Return [x, y] of the center of cell containing provided text 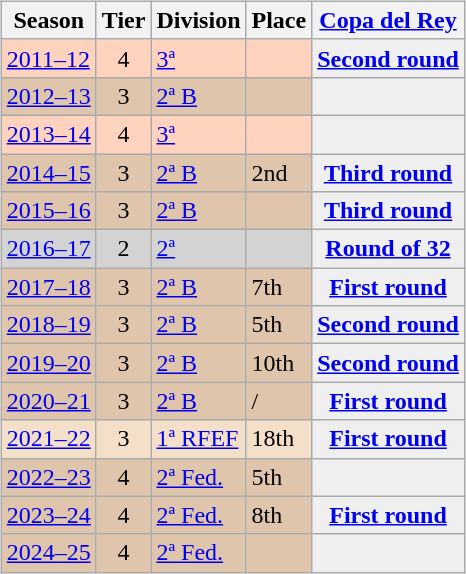
2 [124, 249]
2016–17 [48, 249]
2014–15 [48, 173]
/ [279, 401]
2018–19 [48, 325]
Division [198, 20]
Tier [124, 20]
8th [279, 515]
Place [279, 20]
2015–16 [48, 211]
Copa del Rey [388, 20]
Season [48, 20]
10th [279, 363]
2019–20 [48, 363]
2nd [279, 173]
2020–21 [48, 401]
18th [279, 439]
2022–23 [48, 477]
1ª RFEF [198, 439]
7th [279, 287]
Round of 32 [388, 249]
2012–13 [48, 96]
2017–18 [48, 287]
2024–25 [48, 553]
2011–12 [48, 58]
2ª [198, 249]
2021–22 [48, 439]
2013–14 [48, 134]
2023–24 [48, 515]
